Detect which cell encompasses the target text, then output its (X, Y) center coordinate. 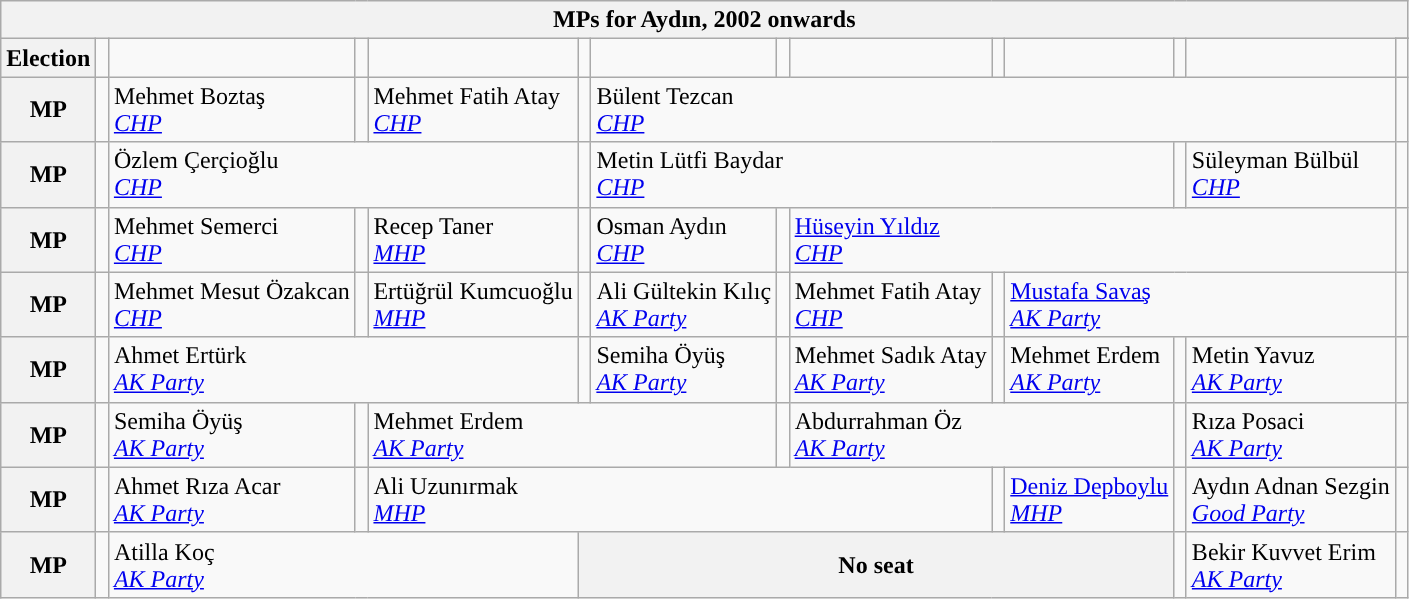
Ahmet ErtürkAK Party (343, 370)
Metin Lütfi BaydarCHP (882, 174)
MPs for Aydın, 2002 onwards (704, 20)
Hüseyin YıldızCHP (1092, 240)
Abdurrahman ÖzAK Party (982, 434)
Mehmet Mesut ÖzakcanCHP (232, 304)
Aydın Adnan SezginGood Party (1290, 500)
Election (48, 58)
Ertüğrül KumcuoğluMHP (473, 304)
No seat (876, 564)
Osman AydınCHP (684, 240)
Özlem ÇerçioğluCHP (343, 174)
Mehmet Sadık AtayAK Party (890, 370)
Deniz DepboyluMHP (1090, 500)
Mustafa SavaşAK Party (1200, 304)
Ali UzunırmakMHP (680, 500)
Metin YavuzAK Party (1290, 370)
Bekir Kuvvet ErimAK Party (1290, 564)
Mehmet SemerciCHP (232, 240)
Rıza PosaciAK Party (1290, 434)
Bülent TezcanCHP (993, 110)
Ali Gültekin KılıçAK Party (684, 304)
Mehmet BoztaşCHP (232, 110)
Ahmet Rıza AcarAK Party (232, 500)
Atilla KoçAK Party (343, 564)
Recep TanerMHP (473, 240)
Süleyman BülbülCHP (1290, 174)
